Provide the [X, Y] coordinate of the cell's center where the given text is located.  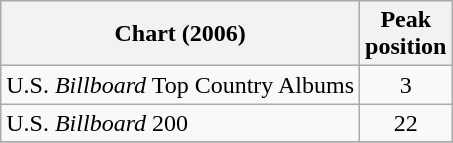
Peakposition [406, 34]
22 [406, 123]
U.S. Billboard 200 [180, 123]
U.S. Billboard Top Country Albums [180, 85]
Chart (2006) [180, 34]
3 [406, 85]
